Search for the cell housing the specified text and yield its [X, Y] center coordinate. 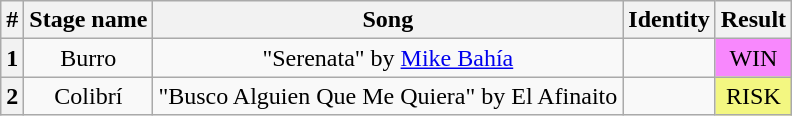
# [12, 20]
Result [753, 20]
Burro [88, 58]
Stage name [88, 20]
2 [12, 96]
"Serenata" by Mike Bahía [388, 58]
Song [388, 20]
WIN [753, 58]
1 [12, 58]
RISK [753, 96]
Colibrí [88, 96]
Identity [669, 20]
"Busco Alguien Que Me Quiera" by El Afinaito [388, 96]
